Extract the (x, y) coordinate from the center of the cell holding the provided text.  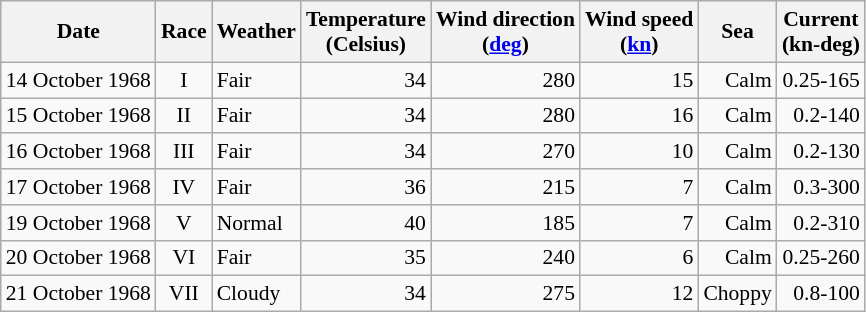
0.2-130 (821, 152)
16 (639, 116)
240 (506, 258)
275 (506, 294)
V (184, 223)
15 (639, 80)
40 (366, 223)
16 October 1968 (78, 152)
III (184, 152)
Choppy (737, 294)
Date (78, 32)
0.2-140 (821, 116)
215 (506, 187)
Race (184, 32)
19 October 1968 (78, 223)
Temperature(Celsius) (366, 32)
15 October 1968 (78, 116)
12 (639, 294)
Normal (256, 223)
I (184, 80)
0.3-300 (821, 187)
20 October 1968 (78, 258)
10 (639, 152)
IV (184, 187)
0.25-260 (821, 258)
17 October 1968 (78, 187)
Sea (737, 32)
Wind direction(deg) (506, 32)
Wind speed(kn) (639, 32)
14 October 1968 (78, 80)
185 (506, 223)
0.2-310 (821, 223)
36 (366, 187)
270 (506, 152)
Current(kn-deg) (821, 32)
35 (366, 258)
VII (184, 294)
0.25-165 (821, 80)
0.8-100 (821, 294)
Weather (256, 32)
21 October 1968 (78, 294)
Cloudy (256, 294)
II (184, 116)
6 (639, 258)
VI (184, 258)
